Capture the cell that displays the provided text and extract its [X, Y] central coordinate. 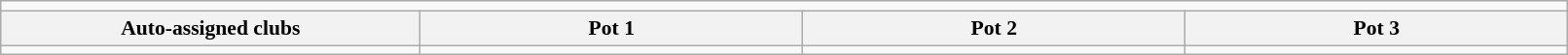
Pot 1 [611, 28]
Pot 2 [995, 28]
Pot 3 [1376, 28]
Auto-assigned clubs [210, 28]
